Output the (X, Y) coordinate of the center of the cell containing the given text.  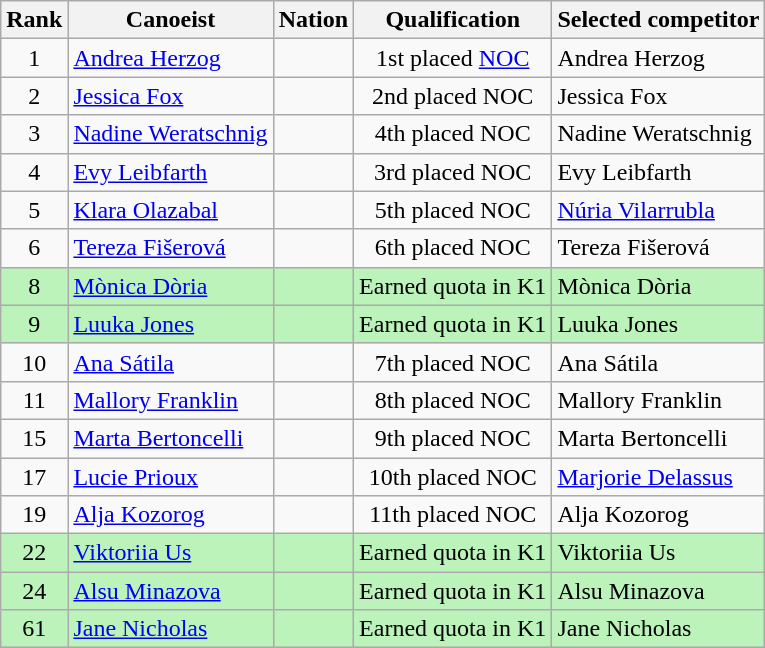
Klara Olazabal (170, 210)
9th placed NOC (453, 438)
Qualification (453, 20)
Núria Vilarrubla (658, 210)
8th placed NOC (453, 400)
2 (34, 96)
19 (34, 515)
17 (34, 477)
10 (34, 362)
1 (34, 58)
Selected competitor (658, 20)
Canoeist (170, 20)
Lucie Prioux (170, 477)
15 (34, 438)
6 (34, 248)
8 (34, 286)
2nd placed NOC (453, 96)
4 (34, 172)
1st placed NOC (453, 58)
11th placed NOC (453, 515)
5 (34, 210)
7th placed NOC (453, 362)
5th placed NOC (453, 210)
9 (34, 324)
61 (34, 629)
Marjorie Delassus (658, 477)
3 (34, 134)
10th placed NOC (453, 477)
Nation (313, 20)
Rank (34, 20)
22 (34, 553)
11 (34, 400)
6th placed NOC (453, 248)
4th placed NOC (453, 134)
24 (34, 591)
3rd placed NOC (453, 172)
